Locate the cell with the specified text and output its [x, y] center coordinate. 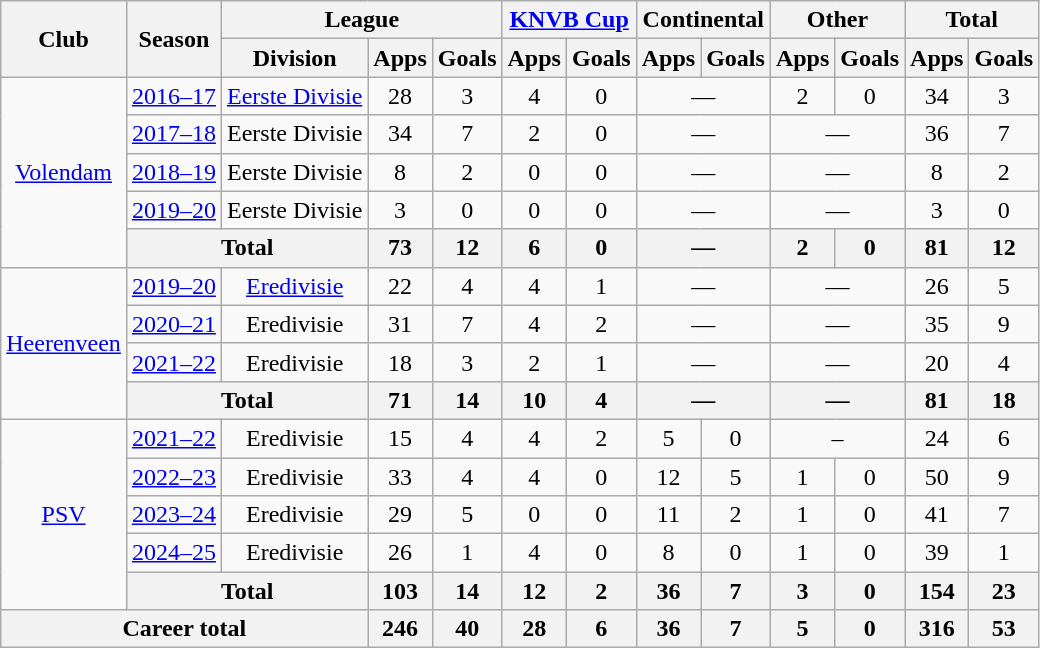
10 [534, 400]
316 [937, 629]
Continental [703, 20]
KNVB Cup [569, 20]
League [362, 20]
33 [400, 477]
– [837, 438]
246 [400, 629]
35 [937, 324]
Heerenveen [64, 343]
29 [400, 515]
154 [937, 591]
PSV [64, 514]
24 [937, 438]
Season [174, 39]
53 [1004, 629]
2020–21 [174, 324]
Club [64, 39]
15 [400, 438]
71 [400, 400]
31 [400, 324]
Volendam [64, 172]
40 [467, 629]
41 [937, 515]
2022–23 [174, 477]
22 [400, 286]
73 [400, 248]
11 [668, 515]
23 [1004, 591]
2024–25 [174, 553]
2016–17 [174, 96]
Other [837, 20]
50 [937, 477]
39 [937, 553]
2017–18 [174, 134]
20 [937, 362]
Career total [184, 629]
2018–19 [174, 172]
Division [294, 58]
103 [400, 591]
2023–24 [174, 515]
